Pinpoint the cell where the given text exists, returning its (x, y) midpoint coordinate. 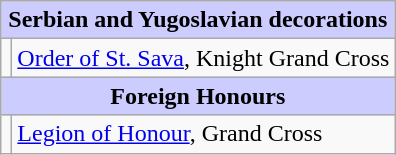
Order of St. Sava, Knight Grand Cross (204, 58)
Legion of Honour, Grand Cross (204, 134)
Foreign Honours (198, 96)
Serbian and Yugoslavian decorations (198, 20)
